Identify which cell holds the provided text, then report its (x, y) central coordinate. 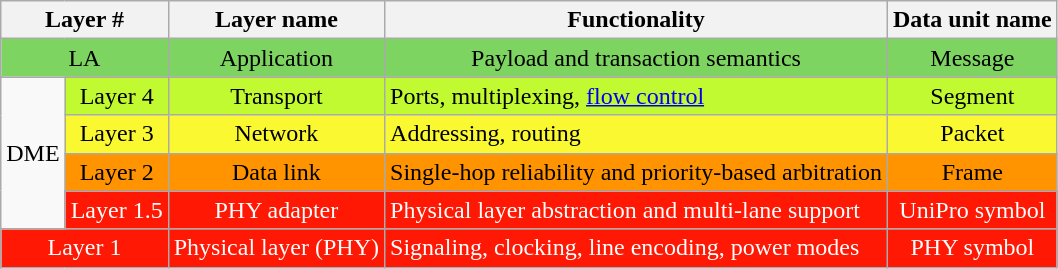
Transport (276, 96)
Physical layer (PHY) (276, 248)
Ports, multiplexing, flow control (636, 96)
LA (84, 58)
Layer name (276, 20)
UniPro symbol (972, 210)
Data link (276, 172)
Message (972, 58)
Layer 1 (84, 248)
Network (276, 134)
Signaling, clocking, line encoding, power modes (636, 248)
Payload and transaction semantics (636, 58)
Frame (972, 172)
Layer 3 (116, 134)
Segment (972, 96)
PHY adapter (276, 210)
Single-hop reliability and priority-based arbitration (636, 172)
Packet (972, 134)
Functionality (636, 20)
Application (276, 58)
Addressing, routing (636, 134)
Layer # (84, 20)
Layer 2 (116, 172)
Layer 1.5 (116, 210)
Physical layer abstraction and multi-lane support (636, 210)
Data unit name (972, 20)
Layer 4 (116, 96)
PHY symbol (972, 248)
DME (33, 153)
